Locate the cell with the specified text and output its [X, Y] center coordinate. 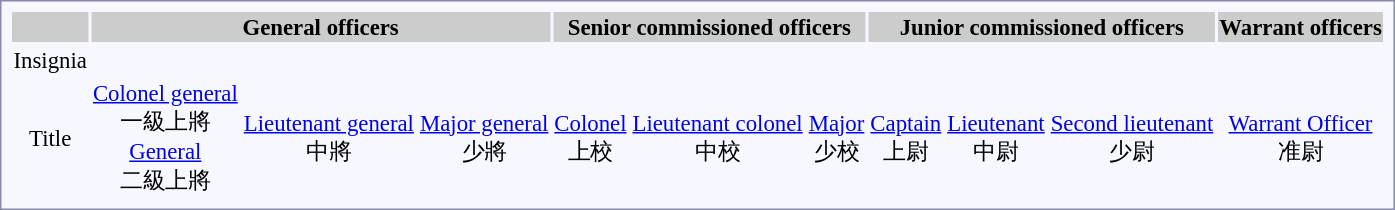
Warrant officers [1301, 27]
Major少校 [836, 138]
Colonel general一級上將General二級上將 [165, 138]
Junior commissioned officers [1042, 27]
Warrant Officer准尉 [1301, 138]
Lieutenant general中將 [328, 138]
Insignia [50, 60]
Title [50, 138]
Lieutenant colonel中校 [718, 138]
Senior commissioned officers [710, 27]
Colonel上校 [590, 138]
Lieutenant中尉 [996, 138]
Major general少將 [484, 138]
General officers [320, 27]
Second lieutenant少尉 [1132, 138]
Captain上尉 [906, 138]
